Determine the [X, Y] coordinate at the center of the cell enclosing the given text.  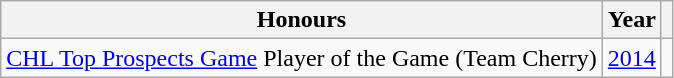
2014 [632, 58]
Year [632, 20]
CHL Top Prospects Game Player of the Game (Team Cherry) [302, 58]
Honours [302, 20]
